Output the [x, y] coordinate of the center of the cell containing the given text.  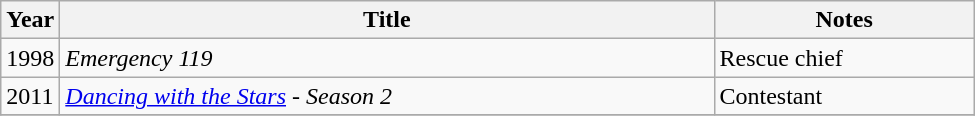
Emergency 119 [387, 58]
Dancing with the Stars - Season 2 [387, 96]
Year [30, 20]
Contestant [844, 96]
Notes [844, 20]
2011 [30, 96]
1998 [30, 58]
Title [387, 20]
Rescue chief [844, 58]
